Search for the cell housing the specified text and yield its [x, y] center coordinate. 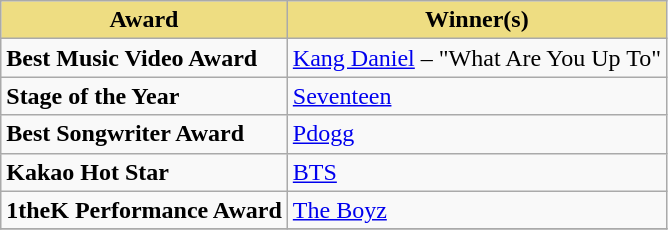
The Boyz [476, 210]
Stage of the Year [144, 96]
Best Songwriter Award [144, 134]
Kakao Hot Star [144, 172]
1theK Performance Award [144, 210]
Pdogg [476, 134]
Seventeen [476, 96]
Award [144, 20]
Winner(s) [476, 20]
Kang Daniel – "What Are You Up To" [476, 58]
Best Music Video Award [144, 58]
BTS [476, 172]
